Pinpoint the cell where the given text exists, returning its (x, y) midpoint coordinate. 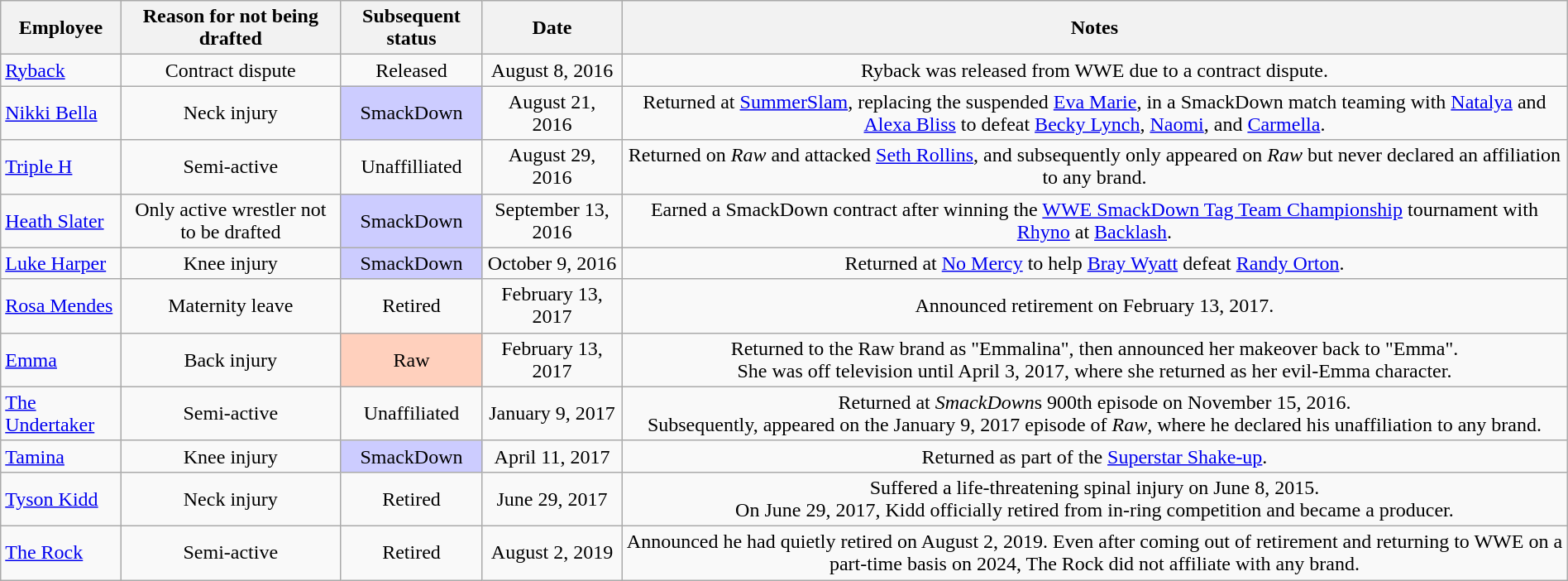
Reason for not being drafted (231, 28)
August 29, 2016 (552, 167)
Returned on Raw and attacked Seth Rollins, and subsequently only appeared on Raw but never declared an affiliation to any brand. (1095, 167)
Heath Slater (61, 220)
August 21, 2016 (552, 113)
September 13, 2016 (552, 220)
Suffered a life-threatening spinal injury on June 8, 2015.On June 29, 2017, Kidd officially retired from in-ring competition and became a producer. (1095, 498)
Tamina (61, 456)
Ryback was released from WWE due to a contract dispute. (1095, 70)
The Undertaker (61, 414)
Earned a SmackDown contract after winning the WWE SmackDown Tag Team Championship tournament with Rhyno at Backlash. (1095, 220)
August 8, 2016 (552, 70)
Only active wrestler not to be drafted (231, 220)
October 9, 2016 (552, 263)
Nikki Bella (61, 113)
Contract dispute (231, 70)
Triple H (61, 167)
Raw (412, 359)
Unaffiliated (412, 414)
Rosa Mendes (61, 306)
Luke Harper (61, 263)
Notes (1095, 28)
August 2, 2019 (552, 553)
April 11, 2017 (552, 456)
Subsequent status (412, 28)
Emma (61, 359)
The Rock (61, 553)
June 29, 2017 (552, 498)
January 9, 2017 (552, 414)
Unaffilliated (412, 167)
Employee (61, 28)
Released (412, 70)
Date (552, 28)
Maternity leave (231, 306)
Ryback (61, 70)
Announced retirement on February 13, 2017. (1095, 306)
Returned at No Mercy to help Bray Wyatt defeat Randy Orton. (1095, 263)
Tyson Kidd (61, 498)
Returned as part of the Superstar Shake-up. (1095, 456)
Back injury (231, 359)
